Return the (x, y) coordinate for the center point of the cell that contains the specified text.  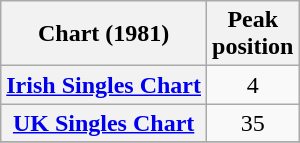
Peakposition (253, 34)
Irish Singles Chart (104, 85)
4 (253, 85)
UK Singles Chart (104, 123)
35 (253, 123)
Chart (1981) (104, 34)
